Scan for the cell matching the given text and deliver its [X, Y] coordinate at center. 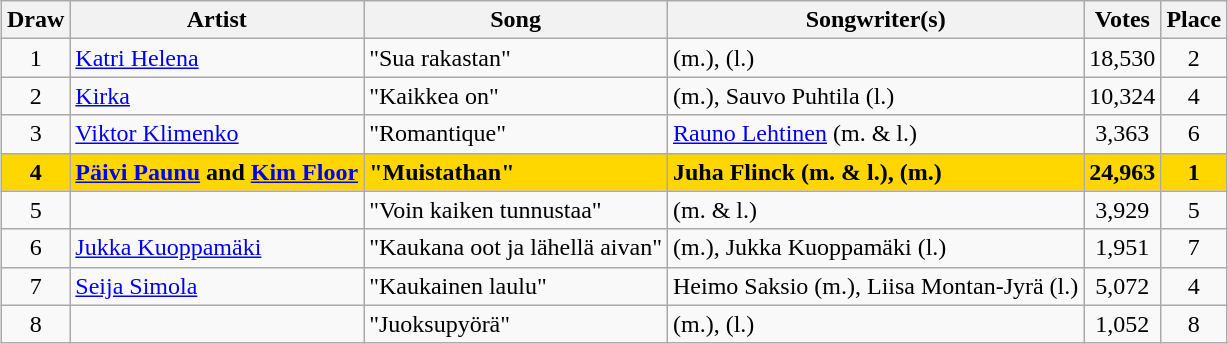
Rauno Lehtinen (m. & l.) [875, 134]
"Kaukana oot ja lähellä aivan" [516, 248]
Seija Simola [217, 286]
3 [35, 134]
Place [1194, 20]
Songwriter(s) [875, 20]
3,929 [1122, 210]
24,963 [1122, 172]
1,951 [1122, 248]
Kirka [217, 96]
Artist [217, 20]
Päivi Paunu and Kim Floor [217, 172]
18,530 [1122, 58]
(m. & l.) [875, 210]
"Voin kaiken tunnustaa" [516, 210]
Katri Helena [217, 58]
Juha Flinck (m. & l.), (m.) [875, 172]
(m.), Jukka Kuoppamäki (l.) [875, 248]
"Juoksupyörä" [516, 324]
Viktor Klimenko [217, 134]
"Sua rakastan" [516, 58]
(m.), Sauvo Puhtila (l.) [875, 96]
Jukka Kuoppamäki [217, 248]
10,324 [1122, 96]
"Kaikkea on" [516, 96]
Song [516, 20]
Heimo Saksio (m.), Liisa Montan-Jyrä (l.) [875, 286]
"Kaukainen laulu" [516, 286]
"Romantique" [516, 134]
3,363 [1122, 134]
Draw [35, 20]
Votes [1122, 20]
"Muistathan" [516, 172]
1,052 [1122, 324]
5,072 [1122, 286]
